Output the (X, Y) coordinate of the center of the cell containing the given text.  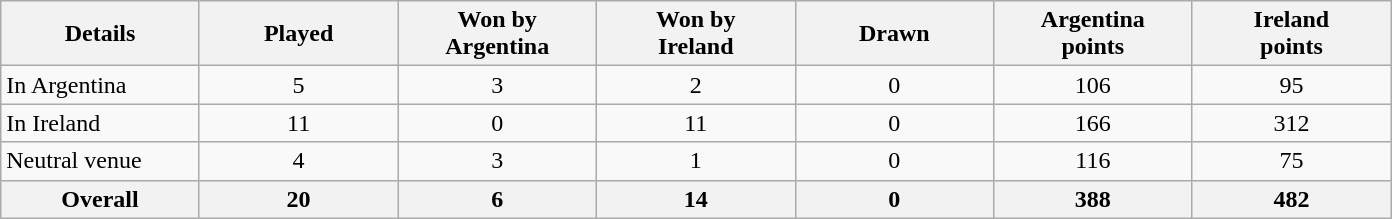
4 (298, 161)
482 (1292, 199)
Details (100, 34)
Argentina points (1094, 34)
Won byIreland (696, 34)
In Argentina (100, 85)
388 (1094, 199)
75 (1292, 161)
20 (298, 199)
166 (1094, 123)
116 (1094, 161)
6 (498, 199)
Played (298, 34)
5 (298, 85)
1 (696, 161)
Neutral venue (100, 161)
106 (1094, 85)
Won byArgentina (498, 34)
Drawn (894, 34)
95 (1292, 85)
14 (696, 199)
Overall (100, 199)
2 (696, 85)
In Ireland (100, 123)
312 (1292, 123)
Ireland points (1292, 34)
